Capture the cell that displays the provided text and extract its (X, Y) central coordinate. 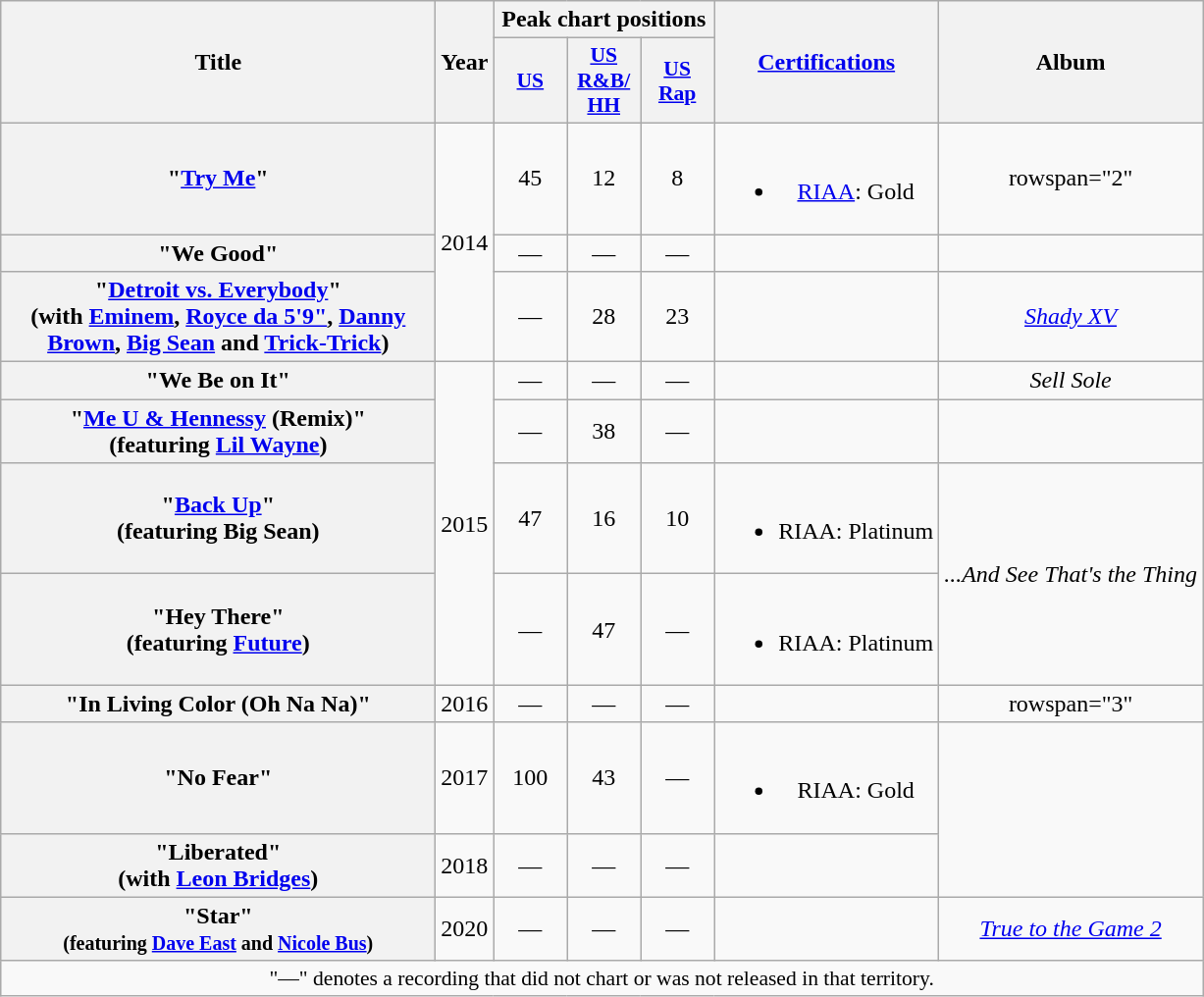
"Hey There"(featuring Future) (218, 630)
2018 (465, 866)
10 (677, 518)
Year (465, 63)
8 (677, 179)
Album (1072, 63)
"Star"(featuring Dave East and Nicole Bus) (218, 928)
rowspan="3" (1072, 704)
"In Living Color (Oh Na Na)" (218, 704)
2017 (465, 777)
True to the Game 2 (1072, 928)
"Try Me" (218, 179)
28 (604, 317)
Sell Sole (1072, 381)
"Back Up"(featuring Big Sean) (218, 518)
Peak chart positions (604, 20)
2015 (465, 524)
23 (677, 317)
"We Good" (218, 252)
"No Fear" (218, 777)
"Detroit vs. Everybody"(with Eminem, Royce da 5'9", Danny Brown, Big Sean and Trick-Trick) (218, 317)
rowspan="2" (1072, 179)
12 (604, 179)
"Liberated"(with Leon Bridges) (218, 866)
Title (218, 63)
...And See That's the Thing (1072, 574)
"We Be on It" (218, 381)
US (530, 80)
2014 (465, 241)
38 (604, 432)
2020 (465, 928)
"—" denotes a recording that did not chart or was not released in that territory. (602, 978)
2016 (465, 704)
Certifications (826, 63)
"Me U & Hennessy (Remix)"(featuring Lil Wayne) (218, 432)
43 (604, 777)
45 (530, 179)
100 (530, 777)
16 (604, 518)
USR&B/HH (604, 80)
USRap (677, 80)
Shady XV (1072, 317)
